Return the [X, Y] coordinate for the center point of the cell that contains the specified text.  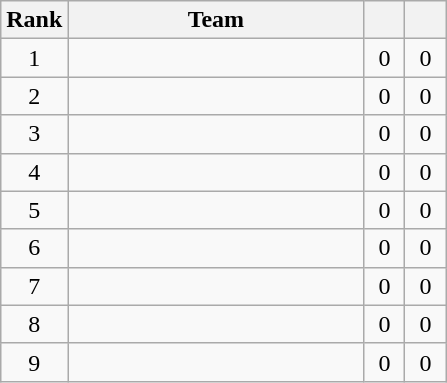
5 [34, 210]
2 [34, 96]
9 [34, 362]
Team [216, 20]
Rank [34, 20]
6 [34, 248]
8 [34, 324]
3 [34, 134]
1 [34, 58]
4 [34, 172]
7 [34, 286]
